Determine the [X, Y] coordinate at the center of the cell enclosing the given text.  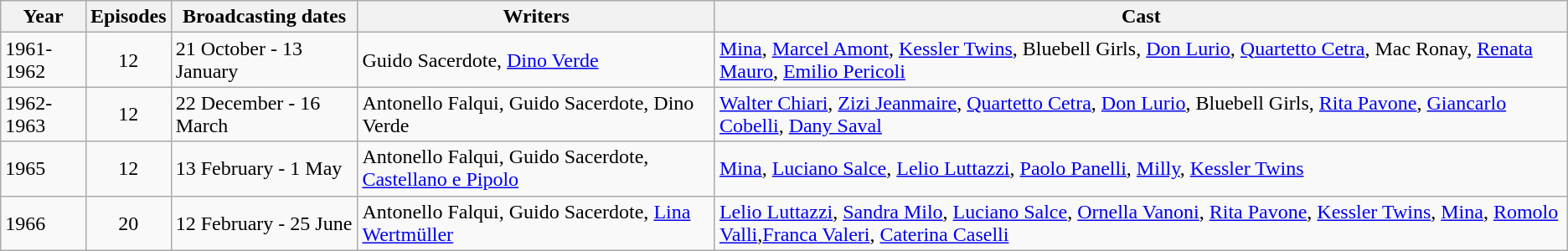
Mina, Luciano Salce, Lelio Luttazzi, Paolo Panelli, Milly, Kessler Twins [1141, 169]
Antonello Falqui, Guido Sacerdote, Castellano e Pipolo [536, 169]
12 February - 25 June [265, 223]
1965 [44, 169]
Walter Chiari, Zizi Jeanmaire, Quartetto Cetra, Don Lurio, Bluebell Girls, Rita Pavone, Giancarlo Cobelli, Dany Saval [1141, 114]
1962-1963 [44, 114]
Mina, Marcel Amont, Kessler Twins, Bluebell Girls, Don Lurio, Quartetto Cetra, Mac Ronay, Renata Mauro, Emilio Pericoli [1141, 60]
Antonello Falqui, Guido Sacerdote, Lina Wertmüller [536, 223]
Lelio Luttazzi, Sandra Milo, Luciano Salce, Ornella Vanoni, Rita Pavone, Kessler Twins, Mina, Romolo Valli,Franca Valeri, Caterina Caselli [1141, 223]
22 December - 16 March [265, 114]
Guido Sacerdote, Dino Verde [536, 60]
Cast [1141, 17]
Antonello Falqui, Guido Sacerdote, Dino Verde [536, 114]
1961-1962 [44, 60]
21 October - 13 January [265, 60]
1966 [44, 223]
Broadcasting dates [265, 17]
Writers [536, 17]
Episodes [128, 17]
13 February - 1 May [265, 169]
Year [44, 17]
20 [128, 223]
